Locate the cell with the specified text and output its (x, y) center coordinate. 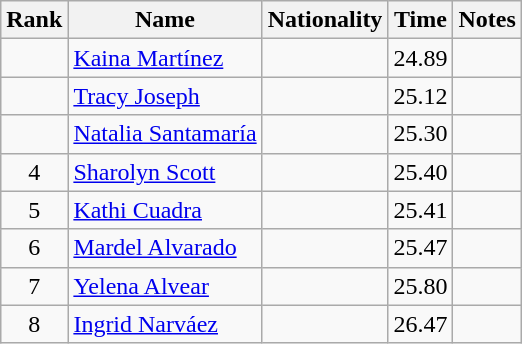
Mardel Alvarado (165, 248)
Sharolyn Scott (165, 172)
25.30 (420, 134)
Name (165, 20)
7 (34, 286)
Yelena Alvear (165, 286)
Time (420, 20)
25.12 (420, 96)
Rank (34, 20)
Nationality (325, 20)
25.40 (420, 172)
24.89 (420, 58)
25.80 (420, 286)
8 (34, 324)
Natalia Santamaría (165, 134)
5 (34, 210)
25.47 (420, 248)
Ingrid Narváez (165, 324)
Tracy Joseph (165, 96)
6 (34, 248)
25.41 (420, 210)
Kaina Martínez (165, 58)
Kathi Cuadra (165, 210)
Notes (487, 20)
26.47 (420, 324)
4 (34, 172)
